Detect which cell encompasses the target text, then output its [X, Y] center coordinate. 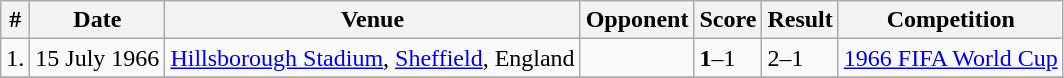
1–1 [728, 58]
15 July 1966 [98, 58]
1966 FIFA World Cup [950, 58]
Result [800, 20]
2–1 [800, 58]
Venue [372, 20]
Competition [950, 20]
Score [728, 20]
Hillsborough Stadium, Sheffield, England [372, 58]
1. [16, 58]
Date [98, 20]
# [16, 20]
Opponent [637, 20]
